Detect which cell encompasses the target text, then output its [X, Y] center coordinate. 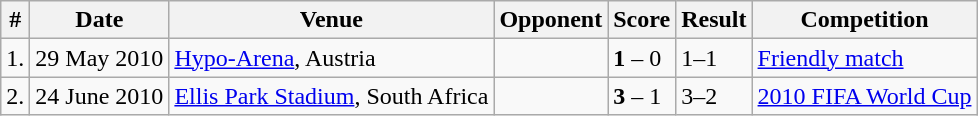
2010 FIFA World Cup [864, 96]
Result [714, 20]
Score [642, 20]
1–1 [714, 58]
Hypo-Arena, Austria [332, 58]
Competition [864, 20]
1. [16, 58]
29 May 2010 [100, 58]
Venue [332, 20]
24 June 2010 [100, 96]
3–2 [714, 96]
Opponent [551, 20]
2. [16, 96]
Friendly match [864, 58]
3 – 1 [642, 96]
# [16, 20]
Date [100, 20]
1 – 0 [642, 58]
Ellis Park Stadium, South Africa [332, 96]
